Identify which cell holds the provided text, then report its (X, Y) central coordinate. 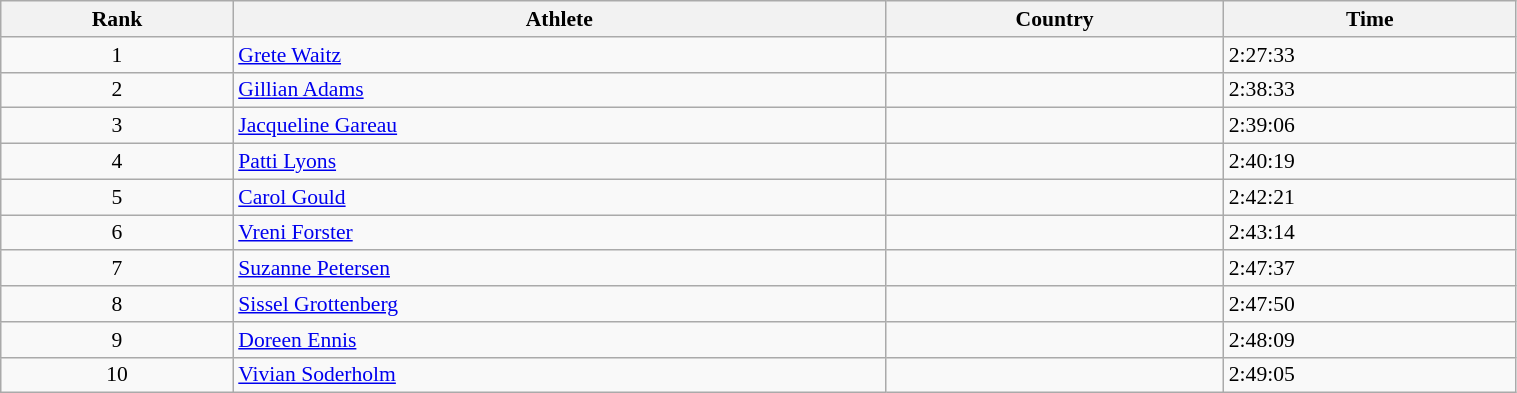
Gillian Adams (559, 90)
Athlete (559, 19)
8 (117, 304)
2:39:06 (1370, 126)
Carol Gould (559, 197)
4 (117, 162)
Rank (117, 19)
Suzanne Petersen (559, 269)
Time (1370, 19)
1 (117, 55)
2:38:33 (1370, 90)
2:47:37 (1370, 269)
10 (117, 375)
Patti Lyons (559, 162)
2:43:14 (1370, 233)
Jacqueline Gareau (559, 126)
2 (117, 90)
Sissel Grottenberg (559, 304)
5 (117, 197)
Vreni Forster (559, 233)
6 (117, 233)
2:47:50 (1370, 304)
3 (117, 126)
Vivian Soderholm (559, 375)
Doreen Ennis (559, 340)
2:48:09 (1370, 340)
2:27:33 (1370, 55)
2:42:21 (1370, 197)
Grete Waitz (559, 55)
2:49:05 (1370, 375)
2:40:19 (1370, 162)
Country (1054, 19)
9 (117, 340)
7 (117, 269)
